Return [x, y] of the center of cell containing provided text 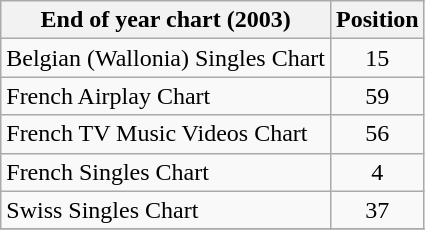
French TV Music Videos Chart [166, 134]
37 [377, 210]
15 [377, 58]
Belgian (Wallonia) Singles Chart [166, 58]
Position [377, 20]
French Airplay Chart [166, 96]
Swiss Singles Chart [166, 210]
French Singles Chart [166, 172]
End of year chart (2003) [166, 20]
56 [377, 134]
59 [377, 96]
4 [377, 172]
